For the text-containing cell, return its midpoint in (X, Y) coordinate format. 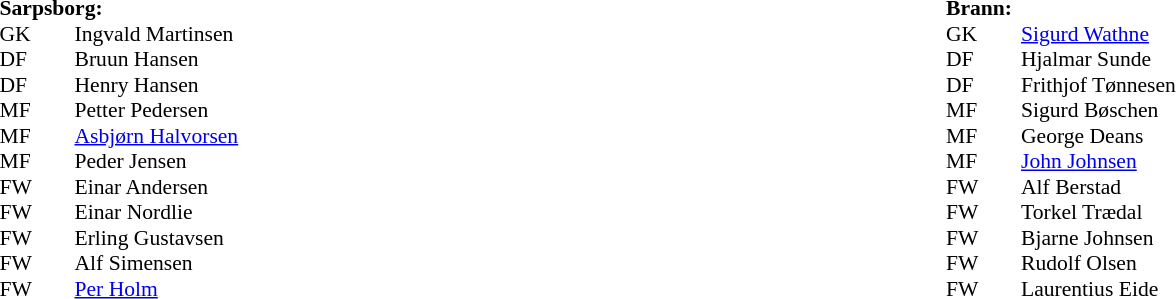
Petter Pedersen (156, 111)
Hjalmar Sunde (1098, 59)
Einar Nordlie (156, 213)
Alf Simensen (156, 263)
Asbjørn Halvorsen (156, 136)
Bjarne Johnsen (1098, 238)
Einar Andersen (156, 187)
Sigurd Wathne (1098, 34)
Rudolf Olsen (1098, 263)
Erling Gustavsen (156, 238)
Sigurd Bøschen (1098, 111)
Frithjof Tønnesen (1098, 85)
Ingvald Martinsen (156, 34)
Henry Hansen (156, 85)
Peder Jensen (156, 161)
Bruun Hansen (156, 59)
Torkel Trædal (1098, 213)
John Johnsen (1098, 161)
George Deans (1098, 136)
Alf Berstad (1098, 187)
